Scan for the cell matching the given text and deliver its [X, Y] coordinate at center. 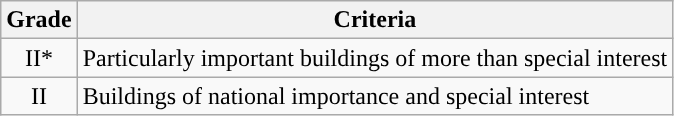
Buildings of national importance and special interest [375, 96]
II [39, 96]
II* [39, 58]
Grade [39, 20]
Criteria [375, 20]
Particularly important buildings of more than special interest [375, 58]
